Search for the cell housing the specified text and yield its [x, y] center coordinate. 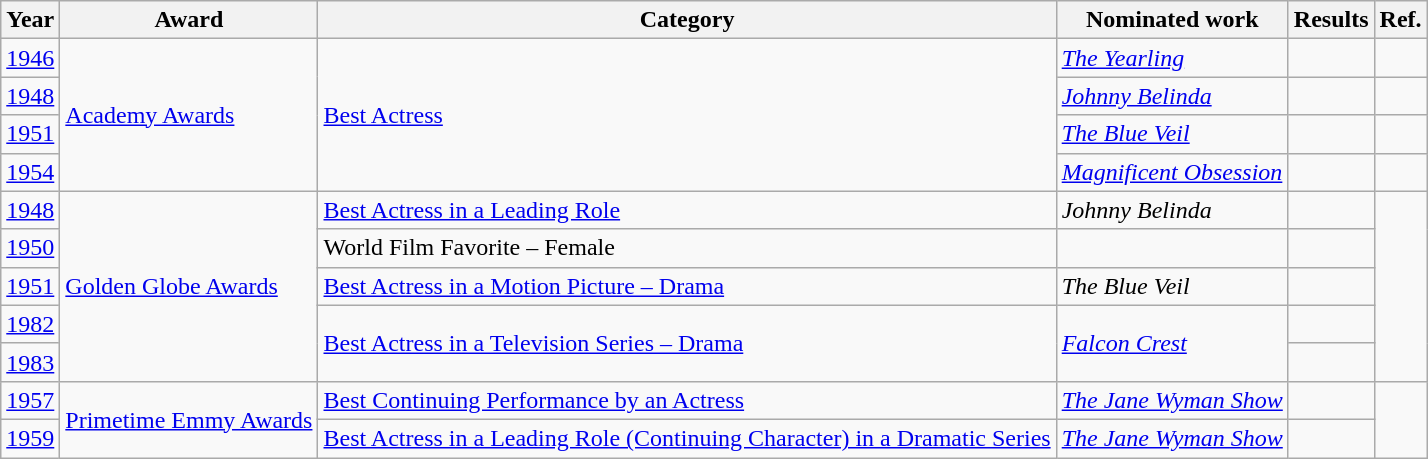
Falcon Crest [1172, 343]
Ref. [1400, 20]
1982 [30, 324]
1959 [30, 438]
Best Actress in a Leading Role (Continuing Character) in a Dramatic Series [687, 438]
Year [30, 20]
1950 [30, 248]
Best Continuing Performance by an Actress [687, 400]
Award [189, 20]
Academy Awards [189, 115]
1946 [30, 58]
1957 [30, 400]
Category [687, 20]
Nominated work [1172, 20]
Golden Globe Awards [189, 286]
Best Actress in a Motion Picture – Drama [687, 286]
Results [1331, 20]
Best Actress in a Television Series – Drama [687, 343]
Primetime Emmy Awards [189, 419]
Magnificent Obsession [1172, 172]
1983 [30, 362]
Best Actress in a Leading Role [687, 210]
World Film Favorite – Female [687, 248]
Best Actress [687, 115]
The Yearling [1172, 58]
1954 [30, 172]
